Determine the [x, y] coordinate at the center of the cell enclosing the given text.  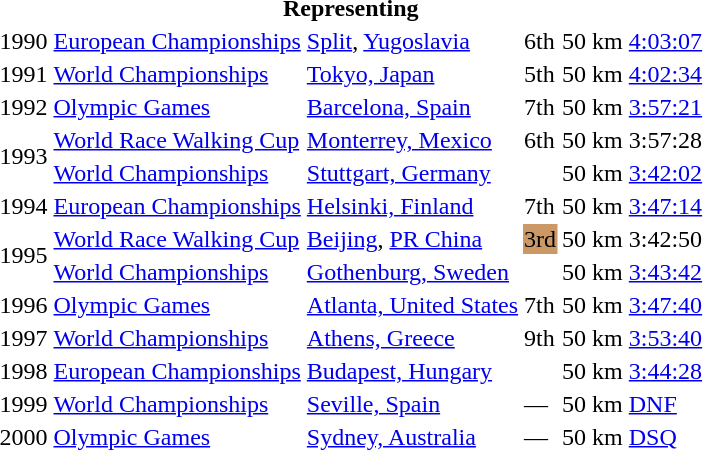
Helsinki, Finland [412, 206]
3:42:50 [665, 239]
Atlanta, United States [412, 305]
9th [540, 338]
— [540, 404]
Budapest, Hungary [412, 371]
3:57:21 [665, 107]
5th [540, 74]
DNF [665, 404]
Stuttgart, Germany [412, 173]
Barcelona, Spain [412, 107]
3:53:40 [665, 338]
3rd [540, 239]
3:47:14 [665, 206]
Monterrey, Mexico [412, 140]
Split, Yugoslavia [412, 41]
Athens, Greece [412, 338]
3:57:28 [665, 140]
4:02:34 [665, 74]
3:47:40 [665, 305]
Beijing, PR China [412, 239]
4:03:07 [665, 41]
Gothenburg, Sweden [412, 272]
3:42:02 [665, 173]
3:44:28 [665, 371]
Tokyo, Japan [412, 74]
3:43:42 [665, 272]
Seville, Spain [412, 404]
